Provide the (x, y) coordinate of the cell's center where the given text is located.  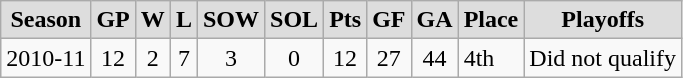
44 (434, 58)
Pts (346, 20)
3 (230, 58)
27 (389, 58)
0 (294, 58)
2010-11 (46, 58)
2 (152, 58)
L (184, 20)
SOW (230, 20)
GA (434, 20)
W (152, 20)
4th (491, 58)
GP (113, 20)
Playoffs (603, 20)
Season (46, 20)
7 (184, 58)
Did not qualify (603, 58)
GF (389, 20)
SOL (294, 20)
Place (491, 20)
